Identify which cell holds the provided text, then report its [x, y] central coordinate. 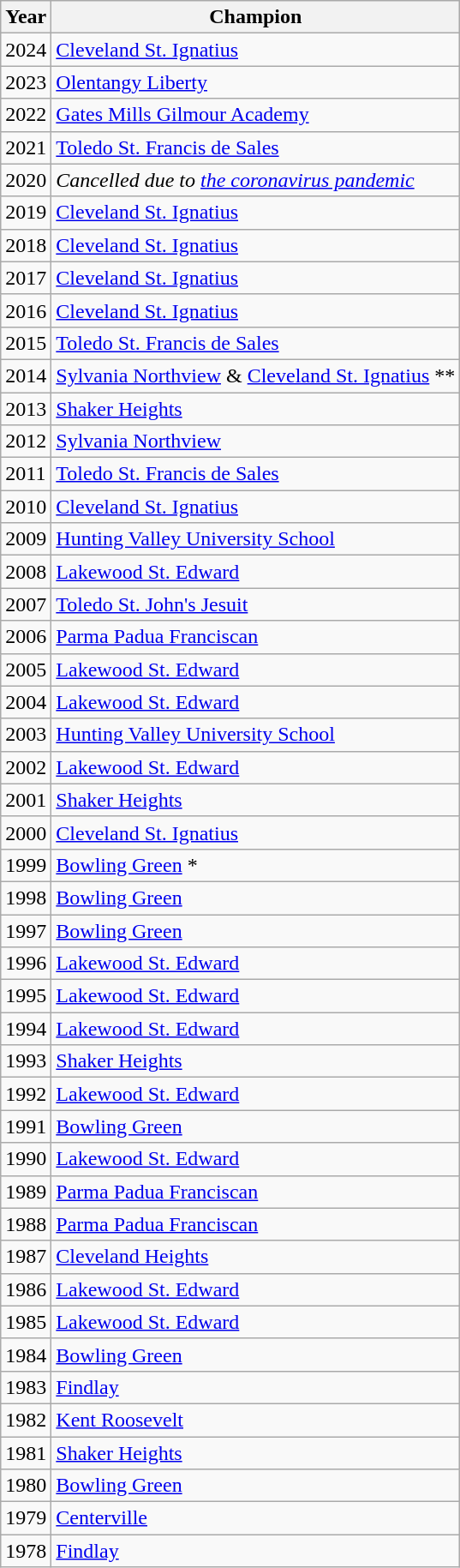
2019 [26, 213]
1985 [26, 1322]
2021 [26, 147]
Year [26, 17]
2003 [26, 735]
1990 [26, 1159]
2020 [26, 180]
Centerville [255, 1518]
Olentangy Liberty [255, 82]
1982 [26, 1420]
Sylvania Northview [255, 442]
2009 [26, 539]
Gates Mills Gilmour Academy [255, 115]
2024 [26, 50]
2002 [26, 767]
1988 [26, 1224]
2001 [26, 800]
2005 [26, 670]
Sylvania Northview & Cleveland St. Ignatius ** [255, 375]
2014 [26, 375]
1979 [26, 1518]
1993 [26, 1061]
2016 [26, 310]
2023 [26, 82]
2004 [26, 702]
2008 [26, 572]
1981 [26, 1453]
Bowling Green * [255, 865]
2013 [26, 409]
1991 [26, 1126]
1999 [26, 865]
Champion [255, 17]
1992 [26, 1094]
2018 [26, 245]
1984 [26, 1355]
2006 [26, 637]
1987 [26, 1257]
1983 [26, 1387]
1996 [26, 964]
1989 [26, 1192]
2007 [26, 604]
1998 [26, 898]
2010 [26, 507]
1997 [26, 930]
1986 [26, 1289]
2017 [26, 278]
1994 [26, 1029]
1995 [26, 996]
Cleveland Heights [255, 1257]
2000 [26, 832]
1980 [26, 1486]
2011 [26, 474]
2022 [26, 115]
Kent Roosevelt [255, 1420]
2012 [26, 442]
2015 [26, 343]
Toledo St. John's Jesuit [255, 604]
Cancelled due to the coronavirus pandemic [255, 180]
1978 [26, 1551]
